Return (x, y) of the center of cell containing provided text 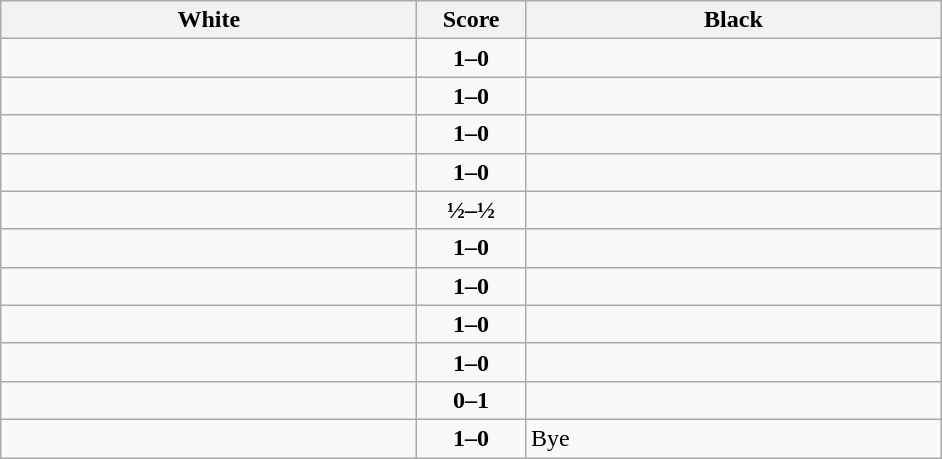
Bye (733, 438)
Score (472, 20)
0–1 (472, 400)
Black (733, 20)
White (209, 20)
½–½ (472, 210)
